Capture the cell that displays the provided text and extract its [x, y] central coordinate. 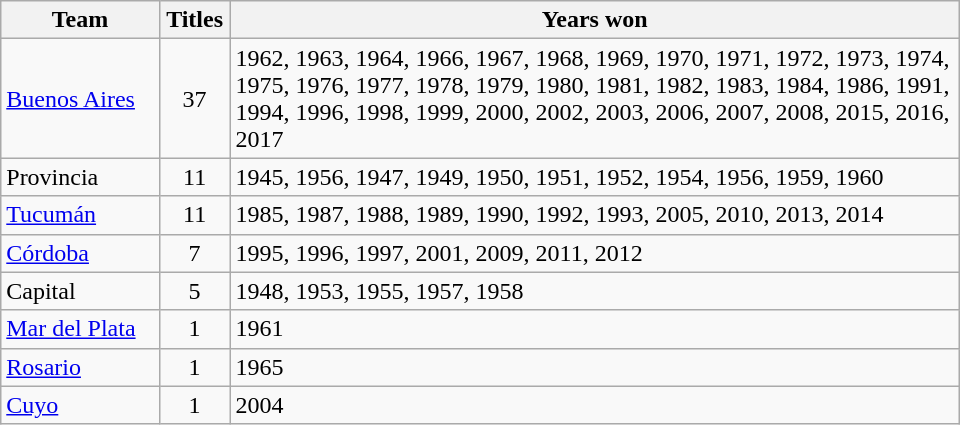
Rosario [80, 367]
Tucumán [80, 215]
1948, 1953, 1955, 1957, 1958 [594, 291]
1995, 1996, 1997, 2001, 2009, 2011, 2012 [594, 253]
Cuyo [80, 405]
Capital [80, 291]
Team [80, 20]
7 [194, 253]
1961 [594, 329]
1945, 1956, 1947, 1949, 1950, 1951, 1952, 1954, 1956, 1959, 1960 [594, 177]
Buenos Aires [80, 98]
37 [194, 98]
Years won [594, 20]
Titles [194, 20]
Mar del Plata [80, 329]
2004 [594, 405]
1965 [594, 367]
Provincia [80, 177]
1985, 1987, 1988, 1989, 1990, 1992, 1993, 2005, 2010, 2013, 2014 [594, 215]
Córdoba [80, 253]
5 [194, 291]
